Search for the cell housing the specified text and yield its (X, Y) center coordinate. 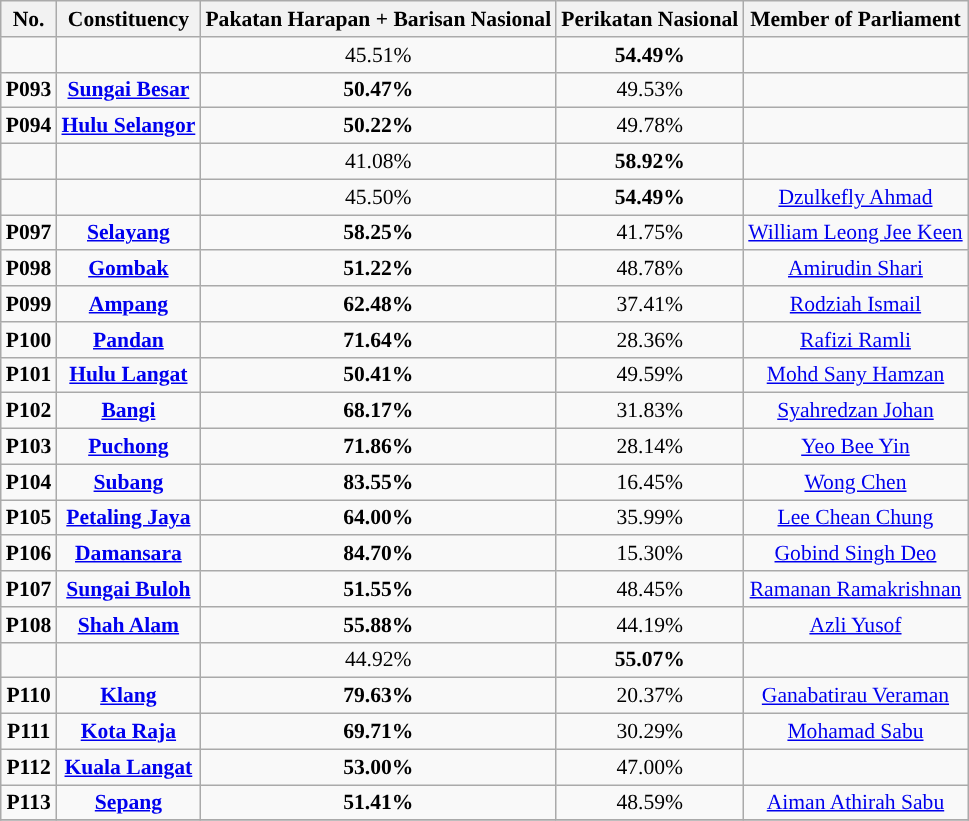
Puchong (128, 447)
P098 (29, 269)
Petaling Jaya (128, 518)
Sungai Besar (128, 90)
Mohamad Sabu (855, 732)
45.51% (378, 55)
84.70% (378, 554)
Gobind Singh Deo (855, 554)
41.08% (378, 162)
Gombak (128, 269)
Rodziah Ismail (855, 304)
Klang (128, 696)
44.92% (378, 660)
Rafizi Ramli (855, 340)
51.22% (378, 269)
Selayang (128, 233)
Sungai Buloh (128, 589)
P097 (29, 233)
50.41% (378, 375)
37.41% (650, 304)
Kota Raja (128, 732)
Constituency (128, 19)
Member of Parliament (855, 19)
79.63% (378, 696)
Hulu Selangor (128, 126)
44.19% (650, 625)
P113 (29, 803)
P106 (29, 554)
49.53% (650, 90)
Wong Chen (855, 482)
58.25% (378, 233)
48.59% (650, 803)
P110 (29, 696)
62.48% (378, 304)
49.59% (650, 375)
20.37% (650, 696)
Syahredzan Johan (855, 411)
53.00% (378, 767)
71.86% (378, 447)
Perikatan Nasional (650, 19)
Yeo Bee Yin (855, 447)
Ampang (128, 304)
35.99% (650, 518)
50.22% (378, 126)
64.00% (378, 518)
71.64% (378, 340)
58.92% (650, 162)
Mohd Sany Hamzan (855, 375)
William Leong Jee Keen (855, 233)
49.78% (650, 126)
P104 (29, 482)
P102 (29, 411)
68.17% (378, 411)
48.78% (650, 269)
48.45% (650, 589)
P111 (29, 732)
51.55% (378, 589)
P107 (29, 589)
41.75% (650, 233)
Lee Chean Chung (855, 518)
P099 (29, 304)
47.00% (650, 767)
Ganabatirau Veraman (855, 696)
28.14% (650, 447)
Damansara (128, 554)
Sepang (128, 803)
P094 (29, 126)
55.88% (378, 625)
Pandan (128, 340)
Azli Yusof (855, 625)
Subang (128, 482)
Bangi (128, 411)
31.83% (650, 411)
No. (29, 19)
Ramanan Ramakrishnan (855, 589)
P103 (29, 447)
Hulu Langat (128, 375)
P093 (29, 90)
P105 (29, 518)
55.07% (650, 660)
50.47% (378, 90)
30.29% (650, 732)
Shah Alam (128, 625)
Amirudin Shari (855, 269)
45.50% (378, 197)
P100 (29, 340)
Kuala Langat (128, 767)
83.55% (378, 482)
51.41% (378, 803)
Pakatan Harapan + Barisan Nasional (378, 19)
28.36% (650, 340)
Dzulkefly Ahmad (855, 197)
P101 (29, 375)
69.71% (378, 732)
16.45% (650, 482)
Aiman Athirah Sabu (855, 803)
P108 (29, 625)
P112 (29, 767)
15.30% (650, 554)
